Find where the given text appears and provide that cell's center as (x, y) coordinate. 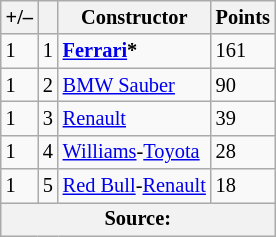
3 (48, 118)
Constructor (134, 17)
Red Bull-Renault (134, 186)
BMW Sauber (134, 85)
90 (243, 85)
2 (48, 85)
+/– (20, 17)
28 (243, 152)
Points (243, 17)
39 (243, 118)
Source: (138, 219)
Renault (134, 118)
5 (48, 186)
161 (243, 51)
Williams-Toyota (134, 152)
Ferrari* (134, 51)
18 (243, 186)
4 (48, 152)
